Return (x, y) of the center of cell containing provided text 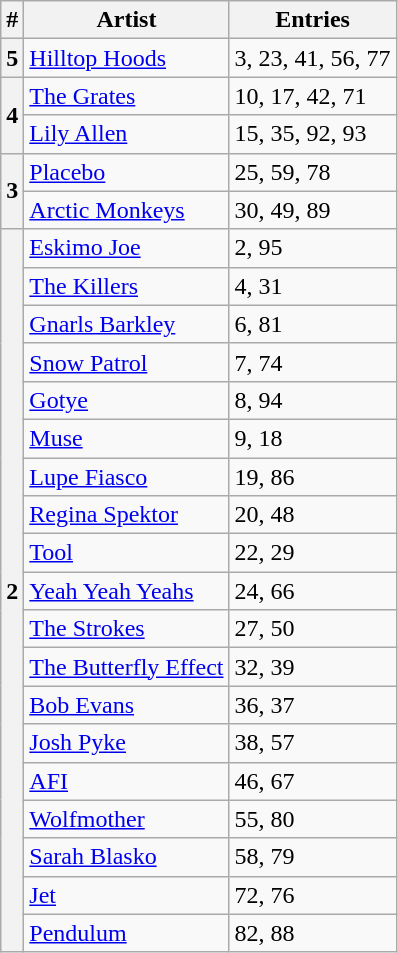
Hilltop Hoods (126, 58)
Arctic Monkeys (126, 210)
Lupe Fiasco (126, 477)
6, 81 (312, 324)
Gnarls Barkley (126, 324)
3, 23, 41, 56, 77 (312, 58)
Wolfmother (126, 819)
7, 74 (312, 362)
Bob Evans (126, 705)
30, 49, 89 (312, 210)
AFI (126, 781)
25, 59, 78 (312, 172)
5 (12, 58)
Pendulum (126, 933)
27, 50 (312, 629)
82, 88 (312, 933)
36, 37 (312, 705)
Eskimo Joe (126, 248)
15, 35, 92, 93 (312, 134)
Placebo (126, 172)
32, 39 (312, 667)
20, 48 (312, 515)
The Strokes (126, 629)
4 (12, 115)
3 (12, 191)
Tool (126, 553)
2 (12, 590)
72, 76 (312, 895)
10, 17, 42, 71 (312, 96)
24, 66 (312, 591)
The Grates (126, 96)
9, 18 (312, 438)
Yeah Yeah Yeahs (126, 591)
The Killers (126, 286)
4, 31 (312, 286)
Snow Patrol (126, 362)
2, 95 (312, 248)
Muse (126, 438)
58, 79 (312, 857)
The Butterfly Effect (126, 667)
Regina Spektor (126, 515)
Artist (126, 20)
55, 80 (312, 819)
Josh Pyke (126, 743)
# (12, 20)
Jet (126, 895)
Gotye (126, 400)
Entries (312, 20)
46, 67 (312, 781)
22, 29 (312, 553)
8, 94 (312, 400)
Sarah Blasko (126, 857)
19, 86 (312, 477)
Lily Allen (126, 134)
38, 57 (312, 743)
